Identify which cell holds the provided text, then report its [x, y] central coordinate. 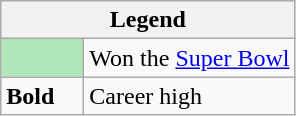
Won the Super Bowl [190, 58]
Bold [42, 96]
Career high [190, 96]
Legend [148, 20]
